Scan for the cell matching the given text and deliver its [X, Y] coordinate at center. 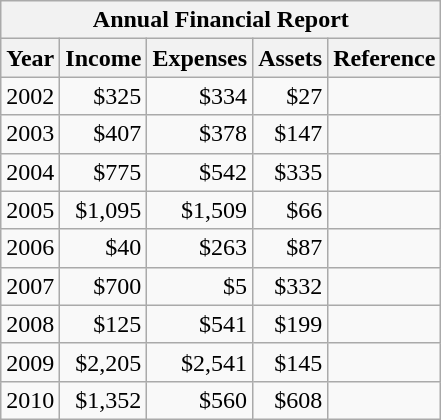
$407 [104, 134]
$1,095 [104, 210]
2004 [30, 172]
Expenses [200, 58]
Year [30, 58]
$2,205 [104, 362]
2003 [30, 134]
$1,509 [200, 210]
$147 [290, 134]
Income [104, 58]
2009 [30, 362]
$560 [200, 400]
$87 [290, 248]
$125 [104, 324]
Annual Financial Report [221, 20]
$542 [200, 172]
$263 [200, 248]
Assets [290, 58]
$700 [104, 286]
$27 [290, 96]
$145 [290, 362]
$2,541 [200, 362]
$334 [200, 96]
$332 [290, 286]
$775 [104, 172]
$541 [200, 324]
$5 [200, 286]
$40 [104, 248]
2008 [30, 324]
$1,352 [104, 400]
2010 [30, 400]
$199 [290, 324]
2002 [30, 96]
$608 [290, 400]
2005 [30, 210]
$378 [200, 134]
$66 [290, 210]
Reference [384, 58]
$325 [104, 96]
2007 [30, 286]
$335 [290, 172]
2006 [30, 248]
